For the text-containing cell, return its midpoint in (x, y) coordinate format. 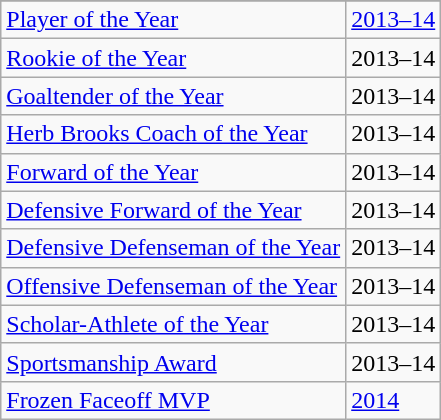
Sportsmanship Award (174, 362)
Scholar-Athlete of the Year (174, 324)
Goaltender of the Year (174, 96)
2014 (394, 400)
Frozen Faceoff MVP (174, 400)
Rookie of the Year (174, 58)
Player of the Year (174, 20)
Forward of the Year (174, 172)
Defensive Forward of the Year (174, 210)
Offensive Defenseman of the Year (174, 286)
Defensive Defenseman of the Year (174, 248)
Herb Brooks Coach of the Year (174, 134)
